Locate the cell with the specified text and output its [X, Y] center coordinate. 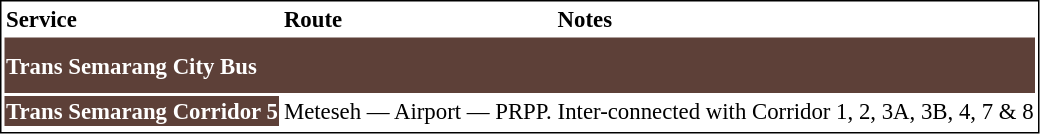
Service [142, 19]
Inter-connected with Corridor 1, 2, 3A, 3B, 4, 7 & 8 [796, 111]
Meteseh — Airport — PRPP. [418, 111]
Trans Semarang Corridor 5 [142, 111]
Notes [796, 19]
Route [418, 19]
Trans Semarang City Bus [520, 66]
